For the text-containing cell, return its midpoint in (x, y) coordinate format. 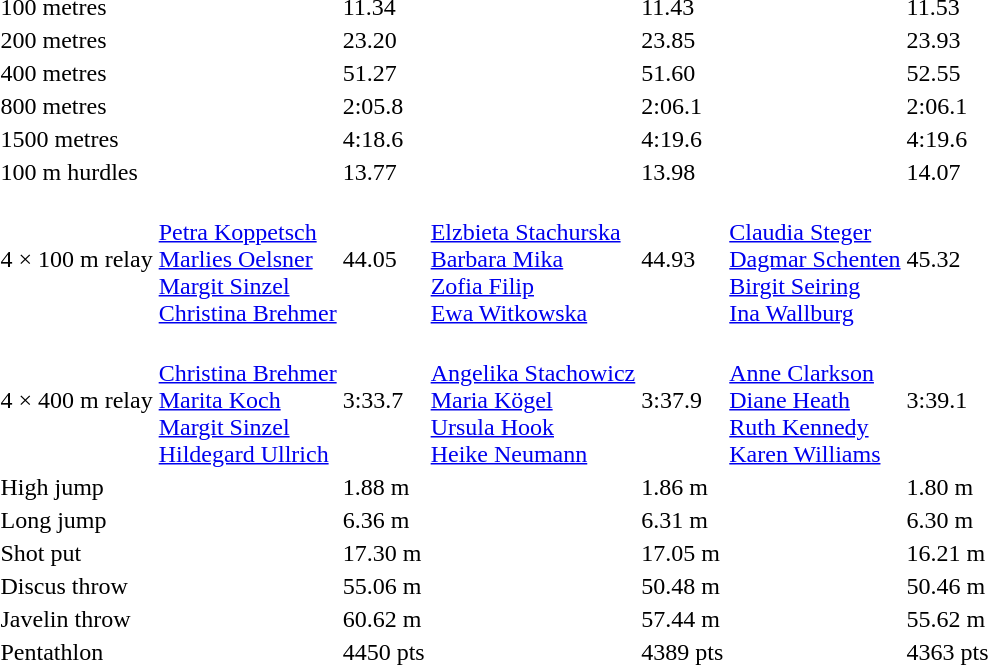
23.85 (682, 40)
2:05.8 (384, 106)
Anne ClarksonDiane HeathRuth KennedyKaren Williams (815, 400)
57.44 m (682, 619)
6.31 m (682, 520)
Elzbieta StachurskaBarbara MikaZofia FilipEwa Witkowska (533, 259)
50.48 m (682, 586)
44.05 (384, 259)
1.88 m (384, 487)
17.30 m (384, 553)
Claudia StegerDagmar SchentenBirgit SeiringIna Wallburg (815, 259)
13.98 (682, 172)
23.20 (384, 40)
13.77 (384, 172)
60.62 m (384, 619)
3:33.7 (384, 400)
Petra KoppetschMarlies OelsnerMargit SinzelChristina Brehmer (248, 259)
17.05 m (682, 553)
55.06 m (384, 586)
2:06.1 (682, 106)
44.93 (682, 259)
1.86 m (682, 487)
4:18.6 (384, 139)
Christina BrehmerMarita KochMargit SinzelHildegard Ullrich (248, 400)
3:37.9 (682, 400)
Angelika StachowiczMaria KögelUrsula HookHeike Neumann (533, 400)
6.36 m (384, 520)
51.27 (384, 73)
51.60 (682, 73)
4:19.6 (682, 139)
